For the text-containing cell, return its midpoint in [X, Y] coordinate format. 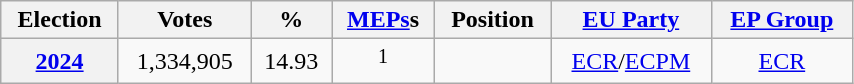
% [292, 20]
1,334,905 [184, 62]
ECR/ECPM [632, 62]
Position [492, 20]
14.93 [292, 62]
MEPss [384, 20]
ECR [782, 62]
EU Party [632, 20]
Election [60, 20]
2024 [60, 62]
EP Group [782, 20]
Votes [184, 20]
1 [384, 62]
